Return the [X, Y] coordinate for the center point of the cell that contains the specified text.  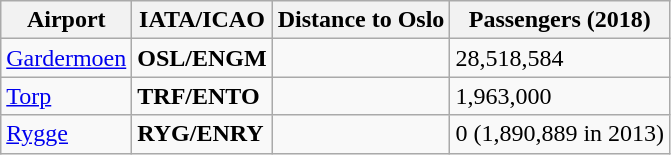
Gardermoen [66, 58]
Passengers (2018) [560, 20]
Airport [66, 20]
OSL/ENGM [202, 58]
RYG/ENRY [202, 134]
Rygge [66, 134]
IATA/ICAO [202, 20]
1,963,000 [560, 96]
TRF/ENTO [202, 96]
Distance to Oslo [361, 20]
28,518,584 [560, 58]
Torp [66, 96]
0 (1,890,889 in 2013) [560, 134]
